Detect which cell encompasses the target text, then output its [x, y] center coordinate. 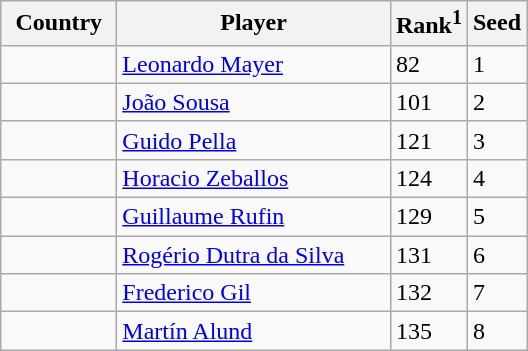
Martín Alund [254, 331]
82 [428, 64]
131 [428, 255]
Rank1 [428, 24]
Horacio Zeballos [254, 178]
4 [496, 178]
Guido Pella [254, 140]
8 [496, 331]
6 [496, 255]
124 [428, 178]
Frederico Gil [254, 293]
132 [428, 293]
Seed [496, 24]
Leonardo Mayer [254, 64]
Guillaume Rufin [254, 217]
2 [496, 102]
121 [428, 140]
5 [496, 217]
Player [254, 24]
1 [496, 64]
3 [496, 140]
7 [496, 293]
101 [428, 102]
129 [428, 217]
Rogério Dutra da Silva [254, 255]
Country [59, 24]
135 [428, 331]
João Sousa [254, 102]
